Search for the cell housing the specified text and yield its (X, Y) center coordinate. 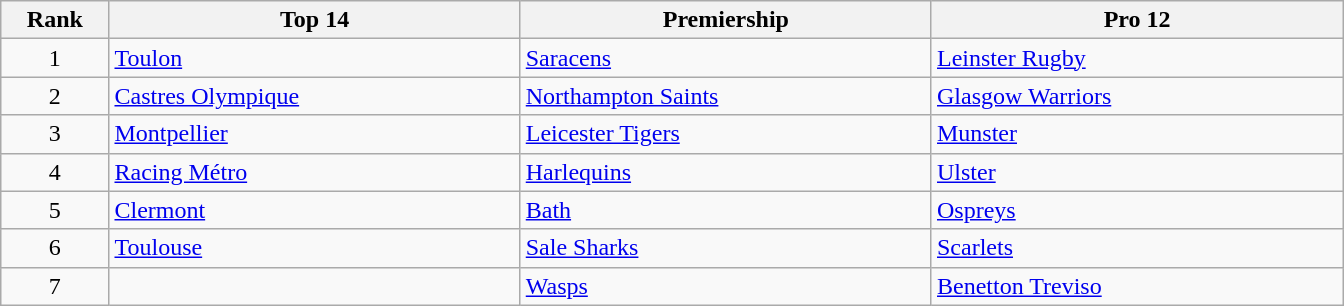
Scarlets (1136, 248)
1 (55, 58)
Wasps (726, 286)
Castres Olympique (314, 96)
Rank (55, 20)
Bath (726, 210)
7 (55, 286)
2 (55, 96)
Leicester Tigers (726, 134)
Benetton Treviso (1136, 286)
5 (55, 210)
Premiership (726, 20)
Munster (1136, 134)
Toulon (314, 58)
4 (55, 172)
Clermont (314, 210)
Glasgow Warriors (1136, 96)
Saracens (726, 58)
Ospreys (1136, 210)
Northampton Saints (726, 96)
6 (55, 248)
Racing Métro (314, 172)
Ulster (1136, 172)
Top 14 (314, 20)
Pro 12 (1136, 20)
Leinster Rugby (1136, 58)
3 (55, 134)
Sale Sharks (726, 248)
Harlequins (726, 172)
Montpellier (314, 134)
Toulouse (314, 248)
